Provide the [X, Y] coordinate of the cell's center where the given text is located.  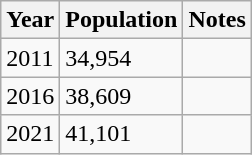
Population [122, 20]
Year [30, 20]
34,954 [122, 58]
Notes [217, 20]
2021 [30, 134]
2016 [30, 96]
38,609 [122, 96]
41,101 [122, 134]
2011 [30, 58]
